Output the (X, Y) coordinate of the center of the cell containing the given text.  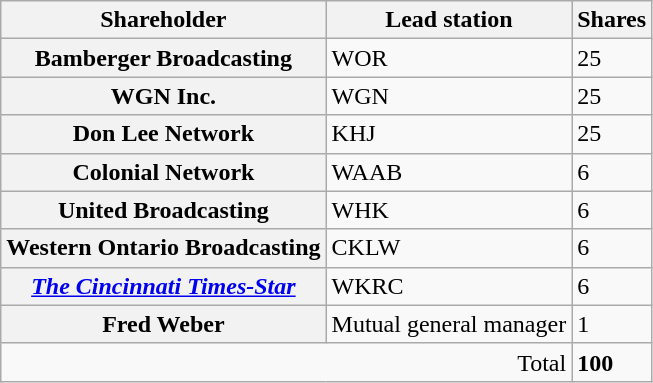
Colonial Network (164, 172)
Shareholder (164, 20)
United Broadcasting (164, 210)
Shares (612, 20)
KHJ (449, 134)
WAAB (449, 172)
WGN (449, 96)
WKRC (449, 286)
1 (612, 324)
Lead station (449, 20)
100 (612, 362)
WGN Inc. (164, 96)
Bamberger Broadcasting (164, 58)
CKLW (449, 248)
Don Lee Network (164, 134)
Total (286, 362)
Mutual general manager (449, 324)
Fred Weber (164, 324)
Western Ontario Broadcasting (164, 248)
WOR (449, 58)
The Cincinnati Times-Star (164, 286)
WHK (449, 210)
